Pinpoint the cell where the given text exists, returning its (X, Y) midpoint coordinate. 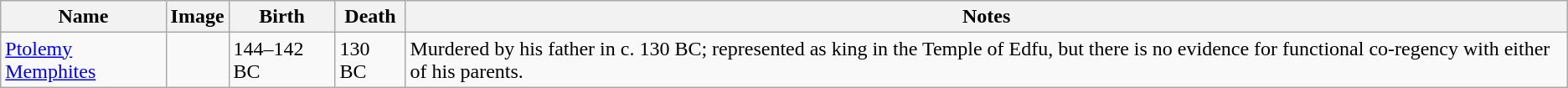
Ptolemy Memphites (84, 60)
Notes (987, 17)
Name (84, 17)
Image (198, 17)
Birth (281, 17)
130 BC (370, 60)
Death (370, 17)
144–142 BC (281, 60)
